Capture the cell that displays the provided text and extract its (X, Y) central coordinate. 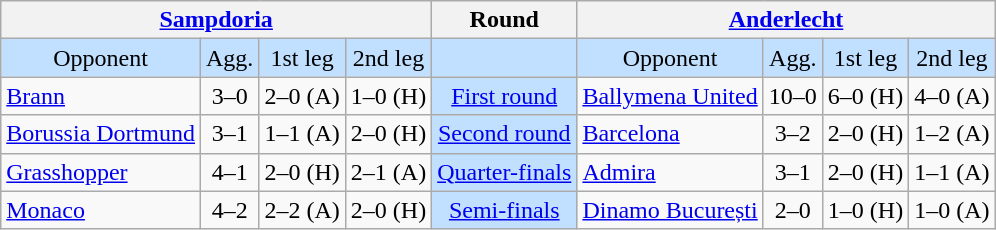
Barcelona (670, 134)
6–0 (H) (865, 96)
Borussia Dortmund (101, 134)
Ballymena United (670, 96)
4–0 (A) (952, 96)
1–0 (A) (952, 210)
2–1 (A) (388, 172)
Admira (670, 172)
Grasshopper (101, 172)
2–0 (A) (302, 96)
Second round (504, 134)
Monaco (101, 210)
4–1 (229, 172)
Round (504, 20)
10–0 (792, 96)
Anderlecht (786, 20)
Dinamo București (670, 210)
Quarter-finals (504, 172)
2–2 (A) (302, 210)
Semi-finals (504, 210)
First round (504, 96)
1–2 (A) (952, 134)
2–0 (792, 210)
4–2 (229, 210)
3–0 (229, 96)
Brann (101, 96)
Sampdoria (216, 20)
3–2 (792, 134)
